Capture the cell that displays the provided text and extract its [x, y] central coordinate. 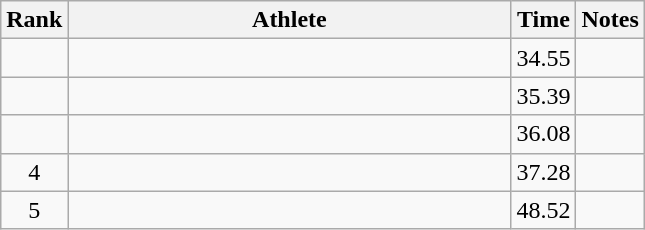
36.08 [544, 134]
37.28 [544, 172]
Rank [34, 20]
34.55 [544, 58]
48.52 [544, 210]
Athlete [290, 20]
4 [34, 172]
35.39 [544, 96]
Notes [610, 20]
5 [34, 210]
Time [544, 20]
